Determine the [x, y] coordinate at the center of the cell enclosing the given text.  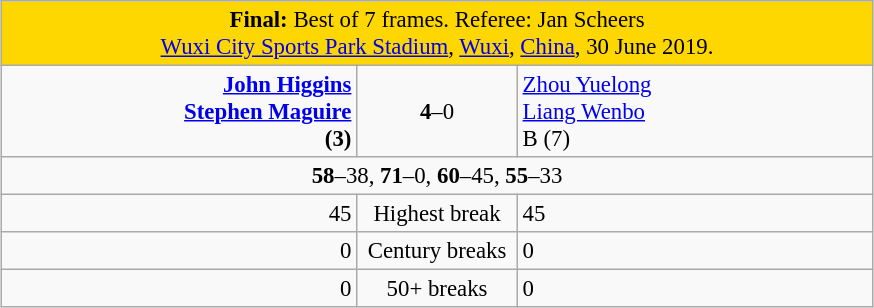
4–0 [438, 112]
Zhou YuelongLiang Wenbo B (7) [695, 112]
Century breaks [438, 251]
Final: Best of 7 frames. Referee: Jan ScheersWuxi City Sports Park Stadium, Wuxi, China, 30 June 2019. [437, 34]
58–38, 71–0, 60–45, 55–33 [437, 176]
John HigginsStephen Maguire (3) [179, 112]
50+ breaks [438, 289]
Highest break [438, 214]
